Identify which cell holds the provided text, then report its [x, y] central coordinate. 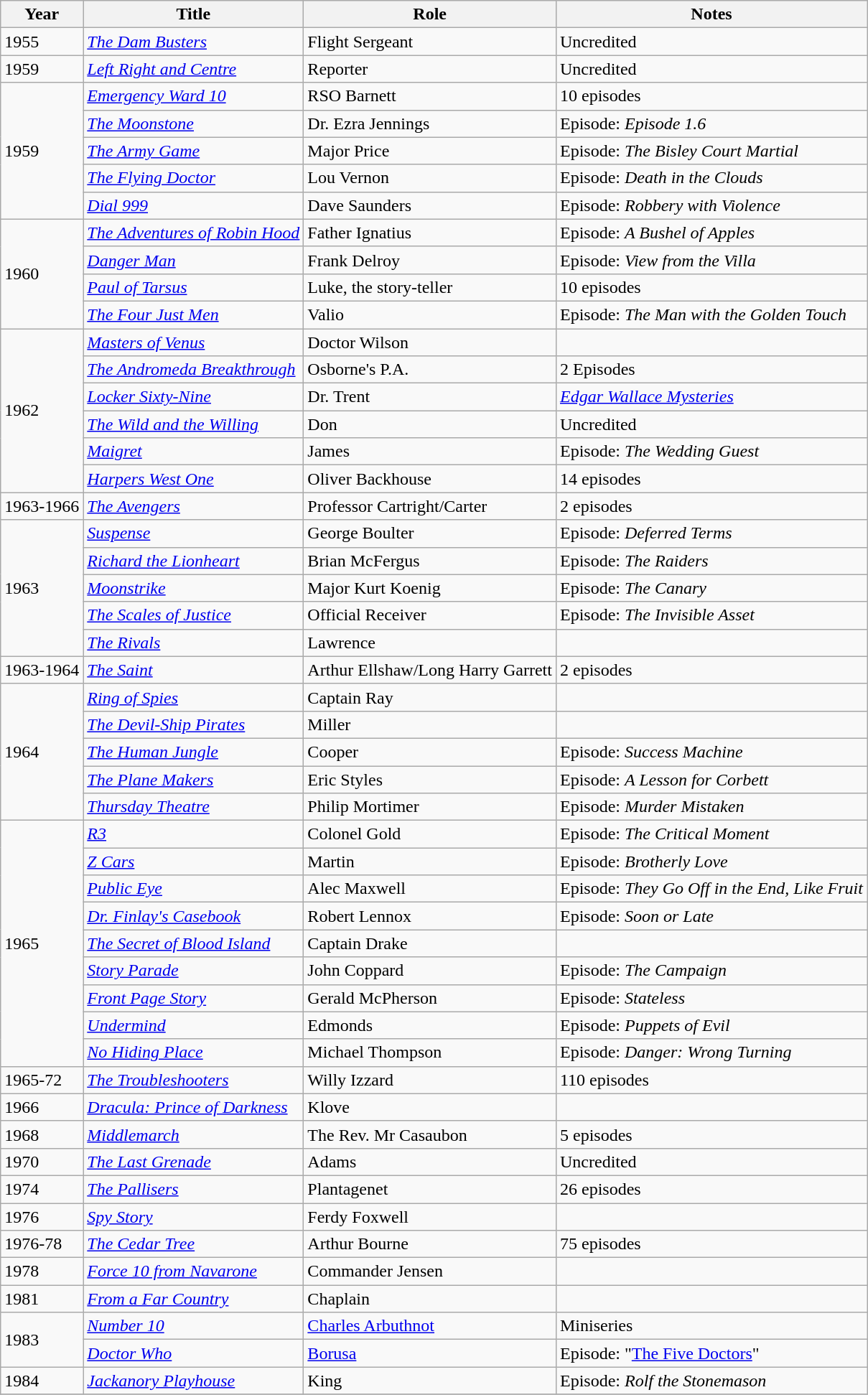
Number 10 [194, 1326]
Dracula: Prince of Darkness [194, 1107]
Masters of Venus [194, 342]
Arthur Ellshaw/Long Harry Garrett [430, 670]
Dial 999 [194, 205]
The Moonstone [194, 123]
1965-72 [42, 1080]
Danger Man [194, 260]
Locker Sixty-Nine [194, 397]
George Boulter [430, 533]
The Scales of Justice [194, 615]
1962 [42, 411]
1963 [42, 588]
From a Far Country [194, 1299]
1966 [42, 1107]
1983 [42, 1340]
Thursday Theatre [194, 807]
1965 [42, 943]
Adams [430, 1162]
1970 [42, 1162]
Professor Cartright/Carter [430, 506]
King [430, 1381]
Episode: The Wedding Guest [711, 452]
The Saint [194, 670]
Miniseries [711, 1326]
Brian McFergus [430, 561]
Major Price [430, 151]
Edmonds [430, 1025]
The Secret of Blood Island [194, 943]
5 episodes [711, 1134]
Major Kurt Koenig [430, 588]
The Human Jungle [194, 752]
Klove [430, 1107]
The Dam Busters [194, 42]
Oliver Backhouse [430, 479]
Suspense [194, 533]
Lawrence [430, 643]
No Hiding Place [194, 1053]
1963-1964 [42, 670]
The Andromeda Breakthrough [194, 370]
Episode: The Canary [711, 588]
1955 [42, 42]
Philip Mortimer [430, 807]
Dave Saunders [430, 205]
2 Episodes [711, 370]
Role [430, 14]
Front Page Story [194, 998]
James [430, 452]
Willy Izzard [430, 1080]
Martin [430, 862]
Episode: The Campaign [711, 971]
The Troubleshooters [194, 1080]
Reporter [430, 69]
1984 [42, 1381]
The Four Just Men [194, 314]
Ferdy Foxwell [430, 1217]
1960 [42, 274]
Episode: Murder Mistaken [711, 807]
Robert Lennox [430, 916]
Dr. Ezra Jennings [430, 123]
Episode: The Critical Moment [711, 834]
Emergency Ward 10 [194, 96]
The Last Grenade [194, 1162]
26 episodes [711, 1189]
Episode: A Lesson for Corbett [711, 779]
The Adventures of Robin Hood [194, 233]
Valio [430, 314]
The Cedar Tree [194, 1244]
Maigret [194, 452]
1978 [42, 1272]
Osborne's P.A. [430, 370]
110 episodes [711, 1080]
Episode: Deferred Terms [711, 533]
Episode: The Raiders [711, 561]
1981 [42, 1299]
Episode: Stateless [711, 998]
The Rivals [194, 643]
The Devil-Ship Pirates [194, 724]
Chaplain [430, 1299]
Story Parade [194, 971]
Richard the Lionheart [194, 561]
Gerald McPherson [430, 998]
1963-1966 [42, 506]
Episode: The Bisley Court Martial [711, 151]
1968 [42, 1134]
Plantagenet [430, 1189]
Episode: Success Machine [711, 752]
Episode: Brotherly Love [711, 862]
1974 [42, 1189]
Episode: The Man with the Golden Touch [711, 314]
Title [194, 14]
The Avengers [194, 506]
Arthur Bourne [430, 1244]
Doctor Who [194, 1353]
Undermind [194, 1025]
Doctor Wilson [430, 342]
Father Ignatius [430, 233]
Alec Maxwell [430, 889]
Harpers West One [194, 479]
75 episodes [711, 1244]
Episode: Episode 1.6 [711, 123]
Public Eye [194, 889]
Don [430, 424]
John Coppard [430, 971]
The Army Game [194, 151]
R3 [194, 834]
Episode: Rolf the Stonemason [711, 1381]
Dr. Finlay's Casebook [194, 916]
Dr. Trent [430, 397]
Edgar Wallace Mysteries [711, 397]
Captain Drake [430, 943]
Episode: Puppets of Evil [711, 1025]
The Flying Doctor [194, 178]
Eric Styles [430, 779]
Spy Story [194, 1217]
Episode: They Go Off in the End, Like Fruit [711, 889]
Commander Jensen [430, 1272]
The Rev. Mr Casaubon [430, 1134]
14 episodes [711, 479]
Middlemarch [194, 1134]
Ring of Spies [194, 697]
The Pallisers [194, 1189]
Michael Thompson [430, 1053]
RSO Barnett [430, 96]
Episode: Danger: Wrong Turning [711, 1053]
Captain Ray [430, 697]
Lou Vernon [430, 178]
Year [42, 14]
Flight Sergeant [430, 42]
Colonel Gold [430, 834]
Episode: The Invisible Asset [711, 615]
Charles Arbuthnot [430, 1326]
Borusa [430, 1353]
Notes [711, 14]
Left Right and Centre [194, 69]
Force 10 from Navarone [194, 1272]
Episode: View from the Villa [711, 260]
Cooper [430, 752]
The Wild and the Willing [194, 424]
Paul of Tarsus [194, 287]
Miller [430, 724]
Episode: Robbery with Violence [711, 205]
Luke, the story-teller [430, 287]
Episode: Death in the Clouds [711, 178]
1964 [42, 752]
The Plane Makers [194, 779]
Moonstrike [194, 588]
Episode: Soon or Late [711, 916]
Official Receiver [430, 615]
Frank Delroy [430, 260]
1976-78 [42, 1244]
Jackanory Playhouse [194, 1381]
Episode: "The Five Doctors" [711, 1353]
Episode: A Bushel of Apples [711, 233]
1976 [42, 1217]
Z Cars [194, 862]
